Identify which cell holds the provided text, then report its [x, y] central coordinate. 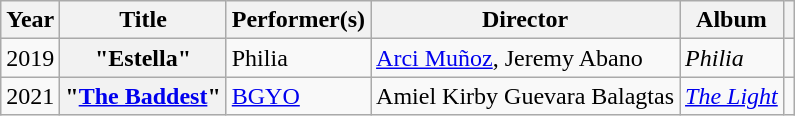
2019 [30, 58]
Director [526, 20]
Title [143, 20]
"Estella" [143, 58]
Arci Muñoz, Jeremy Abano [526, 58]
The Light [732, 96]
2021 [30, 96]
Amiel Kirby Guevara Balagtas [526, 96]
Year [30, 20]
Album [732, 20]
"The Baddest" [143, 96]
BGYO [298, 96]
Performer(s) [298, 20]
